Search for the cell housing the specified text and yield its (X, Y) center coordinate. 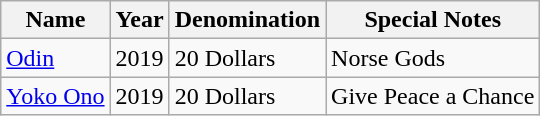
Denomination (247, 20)
Yoko Ono (56, 96)
Special Notes (433, 20)
Year (140, 20)
Give Peace a Chance (433, 96)
Name (56, 20)
Norse Gods (433, 58)
Odin (56, 58)
